Identify which cell holds the provided text, then report its (x, y) central coordinate. 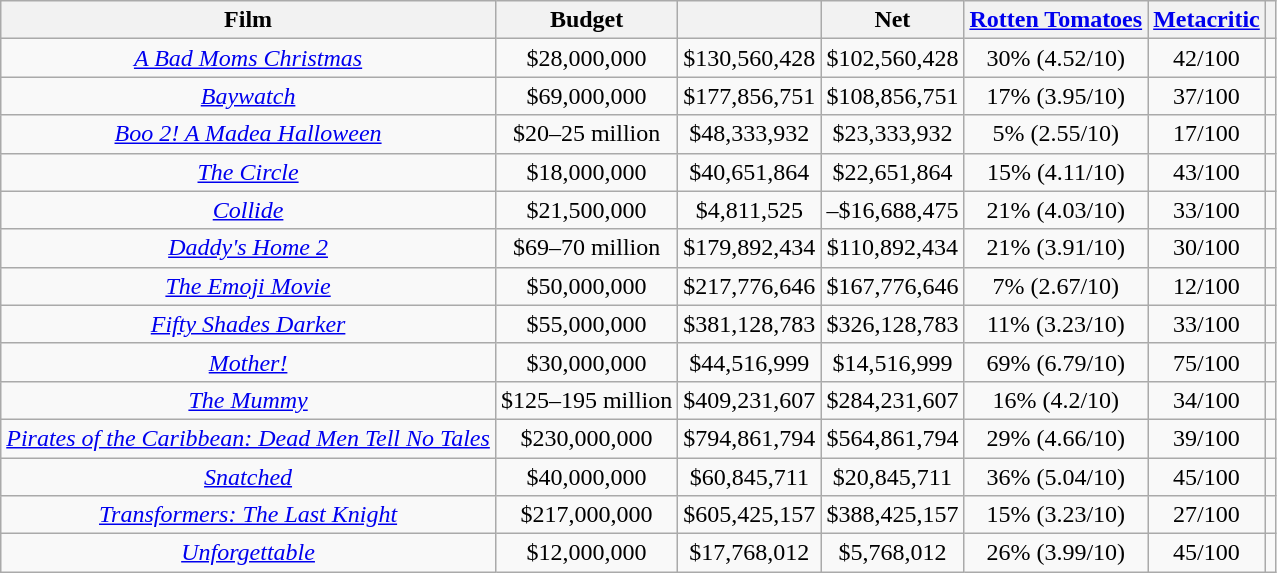
$102,560,428 (892, 58)
$30,000,000 (586, 362)
$18,000,000 (586, 172)
$167,776,646 (892, 286)
$40,000,000 (586, 477)
$14,516,999 (892, 362)
$12,000,000 (586, 553)
$69–70 million (586, 248)
$21,500,000 (586, 210)
39/100 (1207, 438)
$794,861,794 (750, 438)
$60,845,711 (750, 477)
$28,000,000 (586, 58)
21% (4.03/10) (1056, 210)
$110,892,434 (892, 248)
43/100 (1207, 172)
15% (3.23/10) (1056, 515)
$564,861,794 (892, 438)
26% (3.99/10) (1056, 553)
11% (3.23/10) (1056, 324)
$130,560,428 (750, 58)
$44,516,999 (750, 362)
Transformers: The Last Knight (248, 515)
$605,425,157 (750, 515)
12/100 (1207, 286)
30% (4.52/10) (1056, 58)
21% (3.91/10) (1056, 248)
5% (2.55/10) (1056, 134)
$22,651,864 (892, 172)
$50,000,000 (586, 286)
$108,856,751 (892, 96)
75/100 (1207, 362)
Pirates of the Caribbean: Dead Men Tell No Tales (248, 438)
Mother! (248, 362)
$20–25 million (586, 134)
$48,333,932 (750, 134)
$326,128,783 (892, 324)
$230,000,000 (586, 438)
42/100 (1207, 58)
7% (2.67/10) (1056, 286)
$217,000,000 (586, 515)
$125–195 million (586, 400)
Collide (248, 210)
Metacritic (1207, 20)
–$16,688,475 (892, 210)
27/100 (1207, 515)
17/100 (1207, 134)
Daddy's Home 2 (248, 248)
30/100 (1207, 248)
$217,776,646 (750, 286)
$17,768,012 (750, 553)
Budget (586, 20)
$40,651,864 (750, 172)
36% (5.04/10) (1056, 477)
Unforgettable (248, 553)
15% (4.11/10) (1056, 172)
Rotten Tomatoes (1056, 20)
$69,000,000 (586, 96)
$388,425,157 (892, 515)
Film (248, 20)
$179,892,434 (750, 248)
$4,811,525 (750, 210)
The Circle (248, 172)
$5,768,012 (892, 553)
Boo 2! A Madea Halloween (248, 134)
Baywatch (248, 96)
37/100 (1207, 96)
$23,333,932 (892, 134)
29% (4.66/10) (1056, 438)
34/100 (1207, 400)
16% (4.2/10) (1056, 400)
$177,856,751 (750, 96)
$381,128,783 (750, 324)
69% (6.79/10) (1056, 362)
The Mummy (248, 400)
$409,231,607 (750, 400)
Fifty Shades Darker (248, 324)
$284,231,607 (892, 400)
$20,845,711 (892, 477)
Snatched (248, 477)
Net (892, 20)
17% (3.95/10) (1056, 96)
$55,000,000 (586, 324)
The Emoji Movie (248, 286)
A Bad Moms Christmas (248, 58)
